Search for the cell housing the specified text and yield its (x, y) center coordinate. 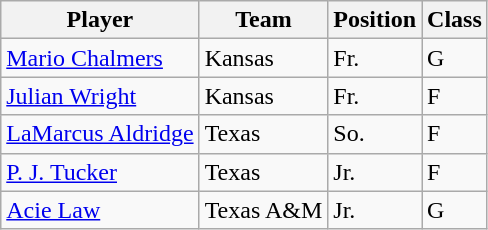
Player (100, 20)
Mario Chalmers (100, 58)
Julian Wright (100, 96)
Acie Law (100, 210)
LaMarcus Aldridge (100, 134)
P. J. Tucker (100, 172)
Texas A&M (264, 210)
So. (375, 134)
Class (455, 20)
Team (264, 20)
Position (375, 20)
